Scan for the cell matching the given text and deliver its [x, y] coordinate at center. 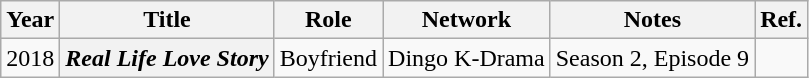
Dingo K-Drama [467, 58]
Real Life Love Story [167, 58]
Notes [652, 20]
Title [167, 20]
Network [467, 20]
2018 [30, 58]
Role [328, 20]
Year [30, 20]
Season 2, Episode 9 [652, 58]
Boyfriend [328, 58]
Ref. [782, 20]
